Identify which cell holds the provided text, then report its [X, Y] central coordinate. 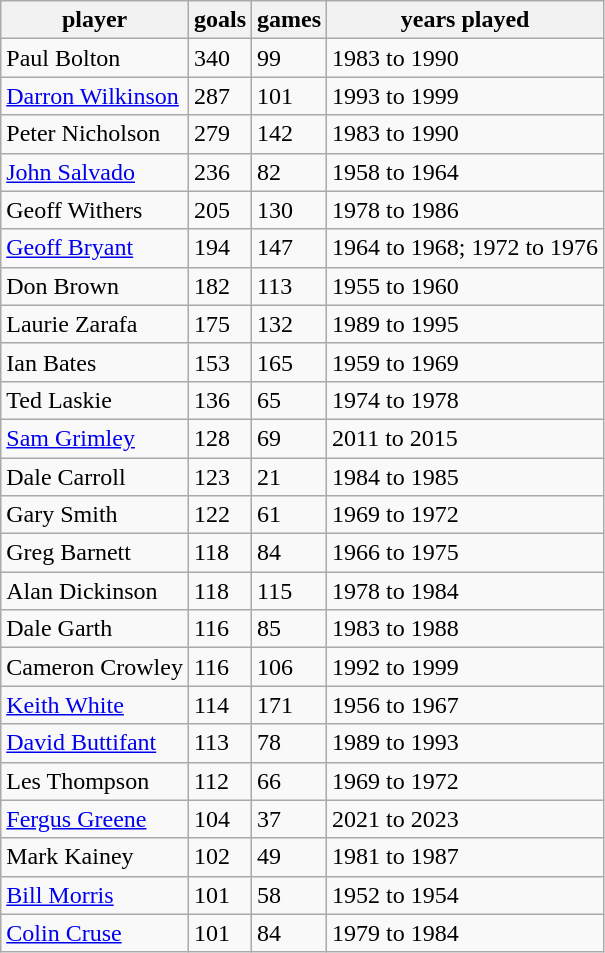
1956 to 1967 [466, 705]
Bill Morris [95, 895]
2011 to 2015 [466, 438]
Cameron Crowley [95, 667]
Gary Smith [95, 515]
82 [290, 172]
1958 to 1964 [466, 172]
Ted Laskie [95, 400]
Mark Kainey [95, 857]
194 [220, 248]
1992 to 1999 [466, 667]
1981 to 1987 [466, 857]
Greg Barnett [95, 553]
Paul Bolton [95, 58]
61 [290, 515]
Dale Garth [95, 629]
136 [220, 400]
Fergus Greene [95, 819]
1984 to 1985 [466, 477]
1993 to 1999 [466, 96]
115 [290, 591]
Alan Dickinson [95, 591]
122 [220, 515]
Geoff Bryant [95, 248]
goals [220, 20]
1974 to 1978 [466, 400]
Geoff Withers [95, 210]
games [290, 20]
128 [220, 438]
Colin Cruse [95, 933]
Peter Nicholson [95, 134]
1966 to 1975 [466, 553]
Ian Bates [95, 362]
years played [466, 20]
21 [290, 477]
1983 to 1988 [466, 629]
David Buttifant [95, 743]
Sam Grimley [95, 438]
66 [290, 781]
1955 to 1960 [466, 286]
49 [290, 857]
Laurie Zarafa [95, 324]
Don Brown [95, 286]
340 [220, 58]
Les Thompson [95, 781]
69 [290, 438]
37 [290, 819]
1964 to 1968; 1972 to 1976 [466, 248]
106 [290, 667]
175 [220, 324]
99 [290, 58]
1989 to 1993 [466, 743]
78 [290, 743]
182 [220, 286]
171 [290, 705]
1979 to 1984 [466, 933]
1959 to 1969 [466, 362]
104 [220, 819]
112 [220, 781]
65 [290, 400]
102 [220, 857]
2021 to 2023 [466, 819]
85 [290, 629]
142 [290, 134]
123 [220, 477]
1989 to 1995 [466, 324]
205 [220, 210]
player [95, 20]
236 [220, 172]
132 [290, 324]
147 [290, 248]
114 [220, 705]
165 [290, 362]
287 [220, 96]
Dale Carroll [95, 477]
Darron Wilkinson [95, 96]
58 [290, 895]
Keith White [95, 705]
1952 to 1954 [466, 895]
153 [220, 362]
130 [290, 210]
1978 to 1984 [466, 591]
279 [220, 134]
1978 to 1986 [466, 210]
John Salvado [95, 172]
